Search for the cell housing the specified text and yield its [x, y] center coordinate. 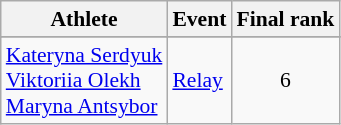
Athlete [84, 19]
Final rank [285, 19]
Event [199, 19]
Relay [199, 80]
6 [285, 80]
Kateryna SerdyukViktoriia OlekhMaryna Antsybor [84, 80]
